Return the [X, Y] coordinate for the center point of the cell that contains the specified text.  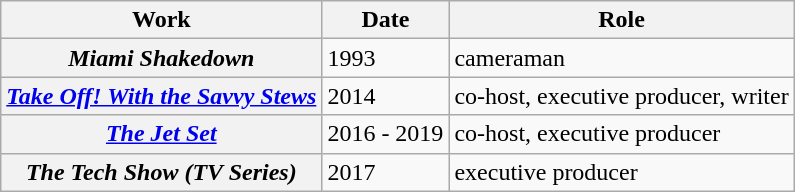
executive producer [622, 172]
The Tech Show (TV Series) [162, 172]
Role [622, 20]
The Jet Set [162, 134]
co-host, executive producer [622, 134]
2016 - 2019 [386, 134]
Miami Shakedown [162, 58]
co-host, executive producer, writer [622, 96]
Take Off! With the Savvy Stews [162, 96]
Work [162, 20]
2014 [386, 96]
2017 [386, 172]
cameraman [622, 58]
1993 [386, 58]
Date [386, 20]
